Search for the cell housing the specified text and yield its [x, y] center coordinate. 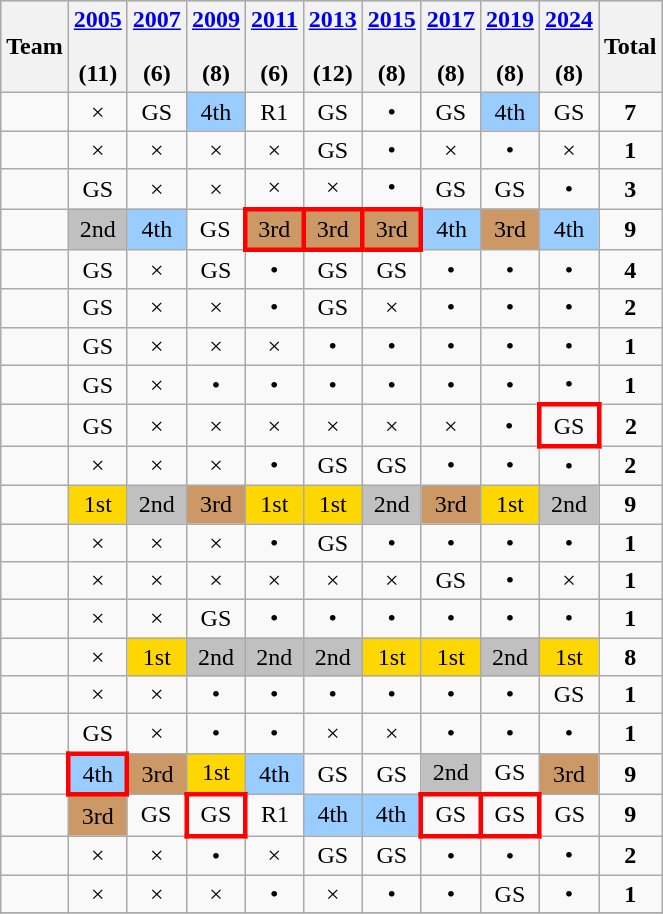
Total [631, 47]
2009(8) [216, 47]
7 [631, 112]
2015(8) [392, 47]
2024(8) [568, 47]
4 [631, 270]
3 [631, 189]
2013(12) [332, 47]
Team [35, 47]
2005(11) [98, 47]
2019(8) [510, 47]
2011(6) [274, 47]
2007(6) [156, 47]
2017(8) [450, 47]
8 [631, 657]
